Locate the cell with the specified text and output its [x, y] center coordinate. 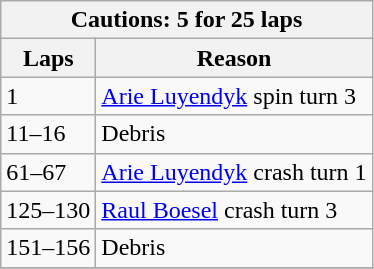
151–156 [48, 248]
Cautions: 5 for 25 laps [186, 20]
Raul Boesel crash turn 3 [234, 210]
Arie Luyendyk spin turn 3 [234, 96]
61–67 [48, 172]
1 [48, 96]
Reason [234, 58]
Laps [48, 58]
Arie Luyendyk crash turn 1 [234, 172]
11–16 [48, 134]
125–130 [48, 210]
